Identify which cell holds the provided text, then report its (x, y) central coordinate. 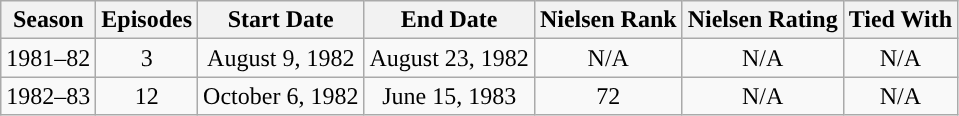
August 9, 1982 (281, 58)
Episodes (147, 20)
October 6, 1982 (281, 96)
Nielsen Rank (608, 20)
June 15, 1983 (449, 96)
1982–83 (48, 96)
End Date (449, 20)
Season (48, 20)
Tied With (900, 20)
72 (608, 96)
3 (147, 58)
August 23, 1982 (449, 58)
12 (147, 96)
Nielsen Rating (762, 20)
1981–82 (48, 58)
Start Date (281, 20)
